Output the (X, Y) coordinate of the center of the cell containing the given text.  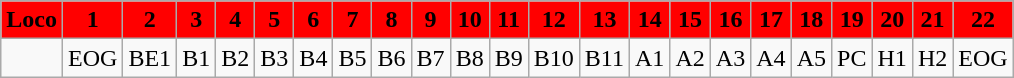
B9 (508, 58)
B10 (554, 58)
B11 (604, 58)
B3 (274, 58)
5 (274, 20)
15 (690, 20)
B2 (236, 58)
13 (604, 20)
19 (852, 20)
A1 (650, 58)
8 (392, 20)
10 (470, 20)
H1 (892, 58)
B5 (352, 58)
14 (650, 20)
A5 (811, 58)
B8 (470, 58)
B1 (196, 58)
B7 (430, 58)
PC (852, 58)
A2 (690, 58)
A3 (730, 58)
11 (508, 20)
2 (150, 20)
12 (554, 20)
17 (771, 20)
4 (236, 20)
20 (892, 20)
18 (811, 20)
6 (314, 20)
16 (730, 20)
9 (430, 20)
22 (983, 20)
1 (92, 20)
B6 (392, 58)
3 (196, 20)
B4 (314, 58)
21 (932, 20)
A4 (771, 58)
H2 (932, 58)
BE1 (150, 58)
7 (352, 20)
Loco (32, 20)
